Capture the cell that displays the provided text and extract its (x, y) central coordinate. 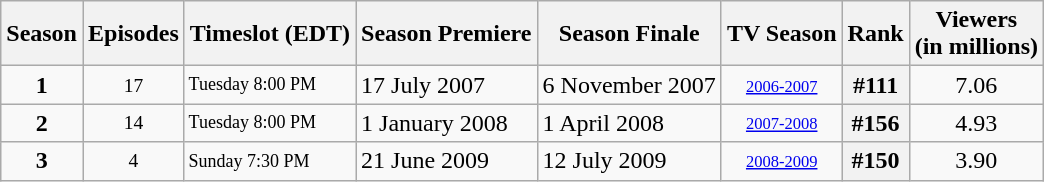
2007-2008 (782, 123)
2006-2007 (782, 85)
2008-2009 (782, 161)
Episodes (133, 34)
1 January 2008 (446, 123)
Sunday 7:30 PM (270, 161)
17 July 2007 (446, 85)
Rank (876, 34)
7.06 (976, 85)
#156 (876, 123)
Season Premiere (446, 34)
12 July 2009 (629, 161)
1 (42, 85)
3 (42, 161)
#150 (876, 161)
21 June 2009 (446, 161)
14 (133, 123)
Season Finale (629, 34)
Viewers(in millions) (976, 34)
2 (42, 123)
1 April 2008 (629, 123)
4.93 (976, 123)
Timeslot (EDT) (270, 34)
Season (42, 34)
17 (133, 85)
3.90 (976, 161)
#111 (876, 85)
6 November 2007 (629, 85)
TV Season (782, 34)
4 (133, 161)
